Scan for the cell matching the given text and deliver its [X, Y] coordinate at center. 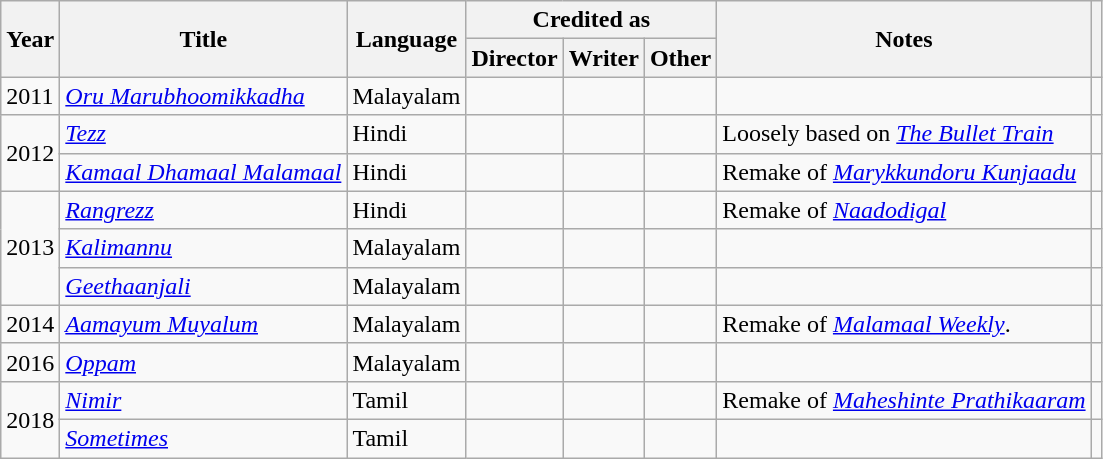
Title [204, 39]
Tezz [204, 134]
Oppam [204, 362]
Notes [904, 39]
Sometimes [204, 438]
Remake of Marykkundoru Kunjaadu [904, 172]
Other [680, 58]
Aamayum Muyalum [204, 324]
2011 [30, 96]
2014 [30, 324]
Geethaanjali [204, 286]
Language [406, 39]
Rangrezz [204, 210]
2013 [30, 248]
Oru Marubhoomikkadha [204, 96]
Remake of Maheshinte Prathikaaram [904, 400]
Director [514, 58]
2016 [30, 362]
Credited as [592, 20]
Remake of Malamaal Weekly. [904, 324]
2018 [30, 419]
Remake of Naadodigal [904, 210]
Kamaal Dhamaal Malamaal [204, 172]
Nimir [204, 400]
Loosely based on The Bullet Train [904, 134]
2012 [30, 153]
Kalimannu [204, 248]
Year [30, 39]
Writer [604, 58]
